Detect which cell encompasses the target text, then output its [x, y] center coordinate. 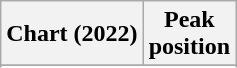
Chart (2022) [72, 34]
Peakposition [189, 34]
